From the cell containing the given text, extract its center point as [x, y] coordinate. 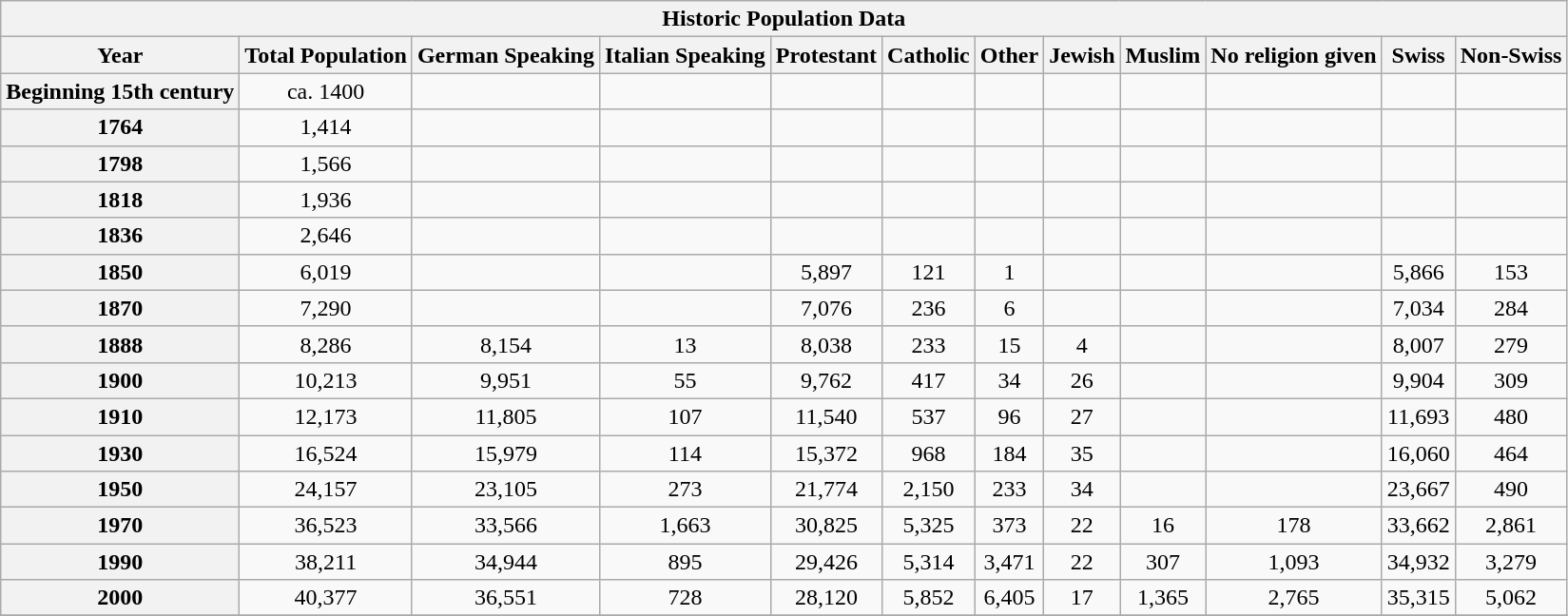
6,019 [326, 272]
8,007 [1419, 344]
16,524 [326, 453]
34,932 [1419, 562]
1764 [120, 127]
1950 [120, 490]
No religion given [1293, 55]
55 [685, 380]
178 [1293, 526]
1 [1009, 272]
33,566 [506, 526]
1,936 [326, 200]
28,120 [825, 598]
ca. 1400 [326, 91]
33,662 [1419, 526]
11,805 [506, 416]
1970 [120, 526]
1888 [120, 344]
15 [1009, 344]
284 [1511, 308]
5,866 [1419, 272]
1,663 [685, 526]
5,325 [929, 526]
1798 [120, 164]
5,062 [1511, 598]
29,426 [825, 562]
373 [1009, 526]
9,904 [1419, 380]
40,377 [326, 598]
27 [1082, 416]
309 [1511, 380]
5,897 [825, 272]
1836 [120, 236]
2,646 [326, 236]
24,157 [326, 490]
968 [929, 453]
8,038 [825, 344]
7,290 [326, 308]
6,405 [1009, 598]
96 [1009, 416]
11,540 [825, 416]
1,414 [326, 127]
9,762 [825, 380]
8,154 [506, 344]
5,314 [929, 562]
8,286 [326, 344]
36,523 [326, 526]
35,315 [1419, 598]
3,471 [1009, 562]
26 [1082, 380]
38,211 [326, 562]
16 [1163, 526]
1818 [120, 200]
1,566 [326, 164]
23,105 [506, 490]
Italian Speaking [685, 55]
2,150 [929, 490]
1870 [120, 308]
5,852 [929, 598]
36,551 [506, 598]
Beginning 15th century [120, 91]
30,825 [825, 526]
1900 [120, 380]
German Speaking [506, 55]
Year [120, 55]
480 [1511, 416]
537 [929, 416]
114 [685, 453]
273 [685, 490]
153 [1511, 272]
34,944 [506, 562]
1910 [120, 416]
3,279 [1511, 562]
2000 [120, 598]
7,034 [1419, 308]
16,060 [1419, 453]
121 [929, 272]
464 [1511, 453]
Catholic [929, 55]
Jewish [1082, 55]
Protestant [825, 55]
15,372 [825, 453]
35 [1082, 453]
4 [1082, 344]
1,365 [1163, 598]
417 [929, 380]
2,765 [1293, 598]
1850 [120, 272]
107 [685, 416]
490 [1511, 490]
9,951 [506, 380]
184 [1009, 453]
Total Population [326, 55]
15,979 [506, 453]
279 [1511, 344]
1930 [120, 453]
1990 [120, 562]
Muslim [1163, 55]
10,213 [326, 380]
23,667 [1419, 490]
728 [685, 598]
895 [685, 562]
Non-Swiss [1511, 55]
21,774 [825, 490]
236 [929, 308]
Historic Population Data [784, 19]
6 [1009, 308]
2,861 [1511, 526]
307 [1163, 562]
13 [685, 344]
1,093 [1293, 562]
Other [1009, 55]
12,173 [326, 416]
17 [1082, 598]
Swiss [1419, 55]
11,693 [1419, 416]
7,076 [825, 308]
